Scan for the cell matching the given text and deliver its [X, Y] coordinate at center. 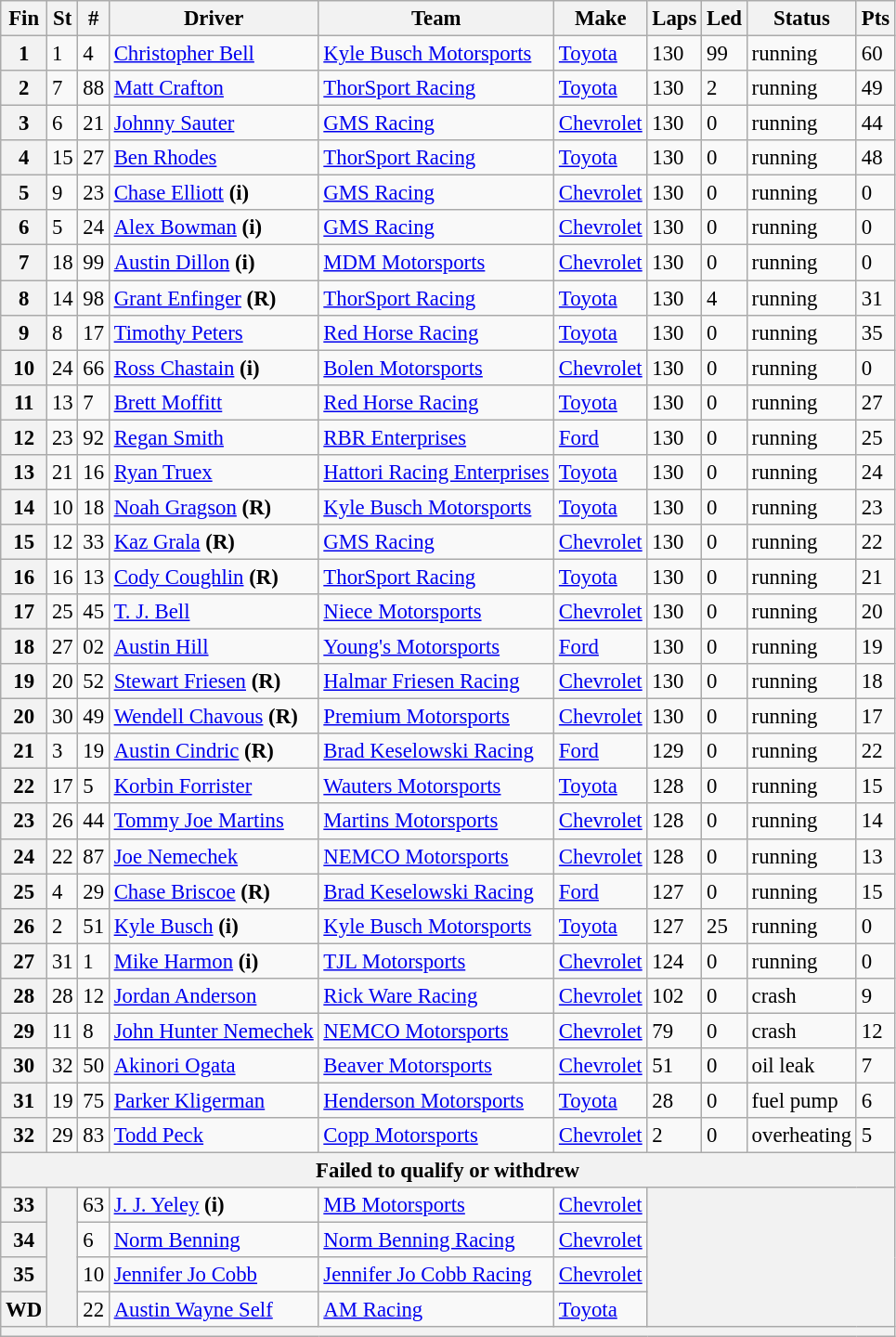
48 [875, 158]
52 [93, 681]
Korbin Forrister [214, 786]
Halmar Friesen Racing [436, 681]
Chase Elliott (i) [214, 193]
Austin Hill [214, 647]
Rick Ware Racing [436, 996]
124 [674, 961]
Make [601, 19]
Young's Motorsports [436, 647]
Wendell Chavous (R) [214, 717]
63 [93, 1205]
Norm Benning Racing [436, 1240]
Henderson Motorsports [436, 1100]
Kyle Busch (i) [214, 926]
RBR Enterprises [436, 437]
Cody Coughlin (R) [214, 577]
87 [93, 856]
Timothy Peters [214, 332]
John Hunter Nemechek [214, 1031]
Akinori Ogata [214, 1066]
Chase Briscoe (R) [214, 891]
Bolen Motorsports [436, 368]
St [63, 19]
79 [674, 1031]
98 [93, 298]
Niece Motorsports [436, 612]
Todd Peck [214, 1136]
Ross Chastain (i) [214, 368]
Stewart Friesen (R) [214, 681]
92 [93, 437]
60 [875, 54]
Laps [674, 19]
Team [436, 19]
Jennifer Jo Cobb [214, 1275]
Matt Crafton [214, 88]
Parker Kligerman [214, 1100]
102 [674, 996]
45 [93, 612]
88 [93, 88]
Joe Nemechek [214, 856]
Johnny Sauter [214, 123]
50 [93, 1066]
Kaz Grala (R) [214, 542]
Wauters Motorsports [436, 786]
Ryan Truex [214, 473]
Ben Rhodes [214, 158]
Status [801, 19]
Failed to qualify or withdrew [448, 1171]
WD [24, 1310]
Noah Gragson (R) [214, 507]
Mike Harmon (i) [214, 961]
MB Motorsports [436, 1205]
66 [93, 368]
Grant Enfinger (R) [214, 298]
75 [93, 1100]
# [93, 19]
Alex Bowman (i) [214, 227]
AM Racing [436, 1310]
oil leak [801, 1066]
fuel pump [801, 1100]
T. J. Bell [214, 612]
overheating [801, 1136]
Martins Motorsports [436, 822]
129 [674, 751]
MDM Motorsports [436, 263]
TJL Motorsports [436, 961]
Regan Smith [214, 437]
Copp Motorsports [436, 1136]
Hattori Racing Enterprises [436, 473]
Jennifer Jo Cobb Racing [436, 1275]
Beaver Motorsports [436, 1066]
Fin [24, 19]
Austin Cindric (R) [214, 751]
J. J. Yeley (i) [214, 1205]
Austin Wayne Self [214, 1310]
Brett Moffitt [214, 402]
Christopher Bell [214, 54]
83 [93, 1136]
34 [24, 1240]
Norm Benning [214, 1240]
Jordan Anderson [214, 996]
Pts [875, 19]
Tommy Joe Martins [214, 822]
Led [724, 19]
02 [93, 647]
Austin Dillon (i) [214, 263]
Driver [214, 19]
Premium Motorsports [436, 717]
